Return (x, y) of the center of cell containing provided text 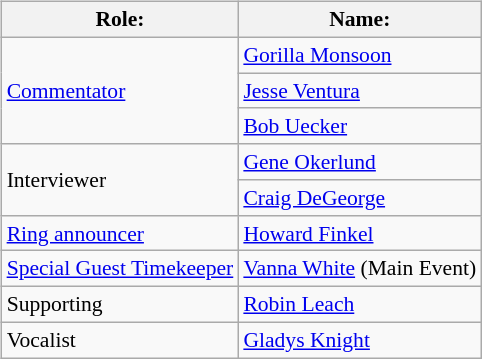
Ring announcer (120, 233)
Role: (120, 20)
Jesse Ventura (360, 91)
Gene Okerlund (360, 162)
Name: (360, 20)
Vocalist (120, 340)
Craig DeGeorge (360, 198)
Gladys Knight (360, 340)
Special Guest Timekeeper (120, 269)
Robin Leach (360, 305)
Bob Uecker (360, 126)
Vanna White (Main Event) (360, 269)
Commentator (120, 90)
Interviewer (120, 180)
Gorilla Monsoon (360, 55)
Supporting (120, 305)
Howard Finkel (360, 233)
